Return the [x, y] coordinate for the center point of the cell that contains the specified text.  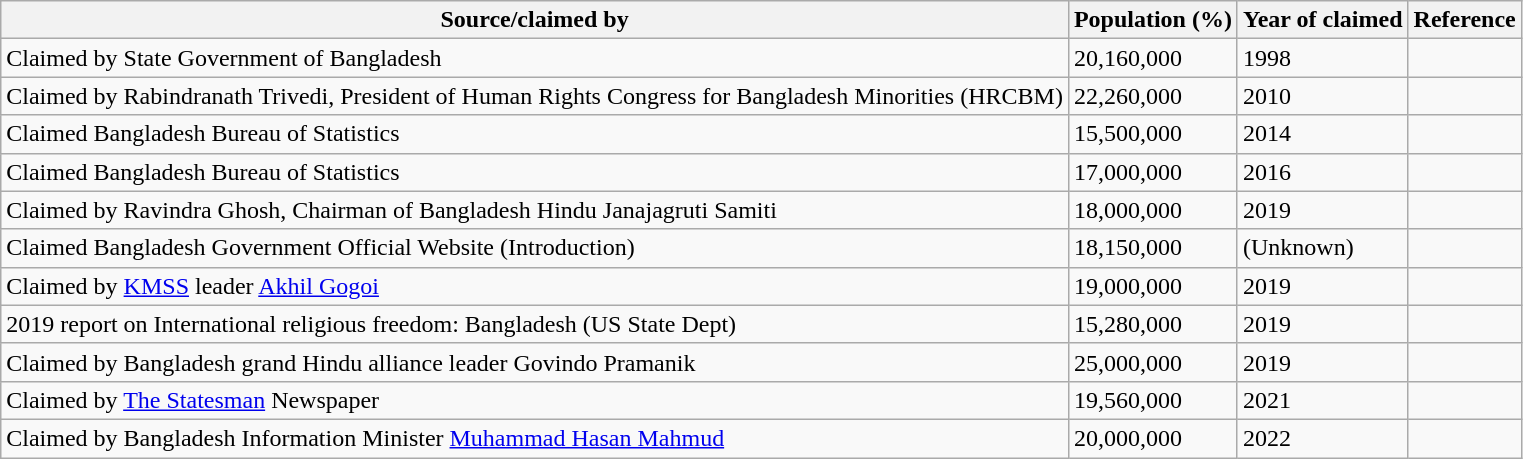
(Unknown) [1322, 248]
Population (%) [1152, 20]
Claimed by The Statesman Newspaper [535, 400]
Year of claimed [1322, 20]
2019 report on International religious freedom: Bangladesh (US State Dept) [535, 324]
2014 [1322, 134]
25,000,000 [1152, 362]
18,150,000 [1152, 248]
1998 [1322, 58]
15,500,000 [1152, 134]
Reference [1464, 20]
18,000,000 [1152, 210]
15,280,000 [1152, 324]
2016 [1322, 172]
22,260,000 [1152, 96]
Claimed by Bangladesh Information Minister Muhammad Hasan Mahmud [535, 438]
19,560,000 [1152, 400]
Claimed by Rabindranath Trivedi, President of Human Rights Congress for Bangladesh Minorities (HRCBM) [535, 96]
17,000,000 [1152, 172]
Claimed by State Government of Bangladesh [535, 58]
19,000,000 [1152, 286]
2010 [1322, 96]
20,000,000 [1152, 438]
Claimed by Bangladesh grand Hindu alliance leader Govindo Pramanik [535, 362]
Claimed by Ravindra Ghosh, Chairman of Bangladesh Hindu Janajagruti Samiti [535, 210]
Source/claimed by [535, 20]
2022 [1322, 438]
Claimed by KMSS leader Akhil Gogoi [535, 286]
Claimed Bangladesh Government Official Website (Introduction) [535, 248]
20,160,000 [1152, 58]
2021 [1322, 400]
